For the text-containing cell, return its midpoint in (x, y) coordinate format. 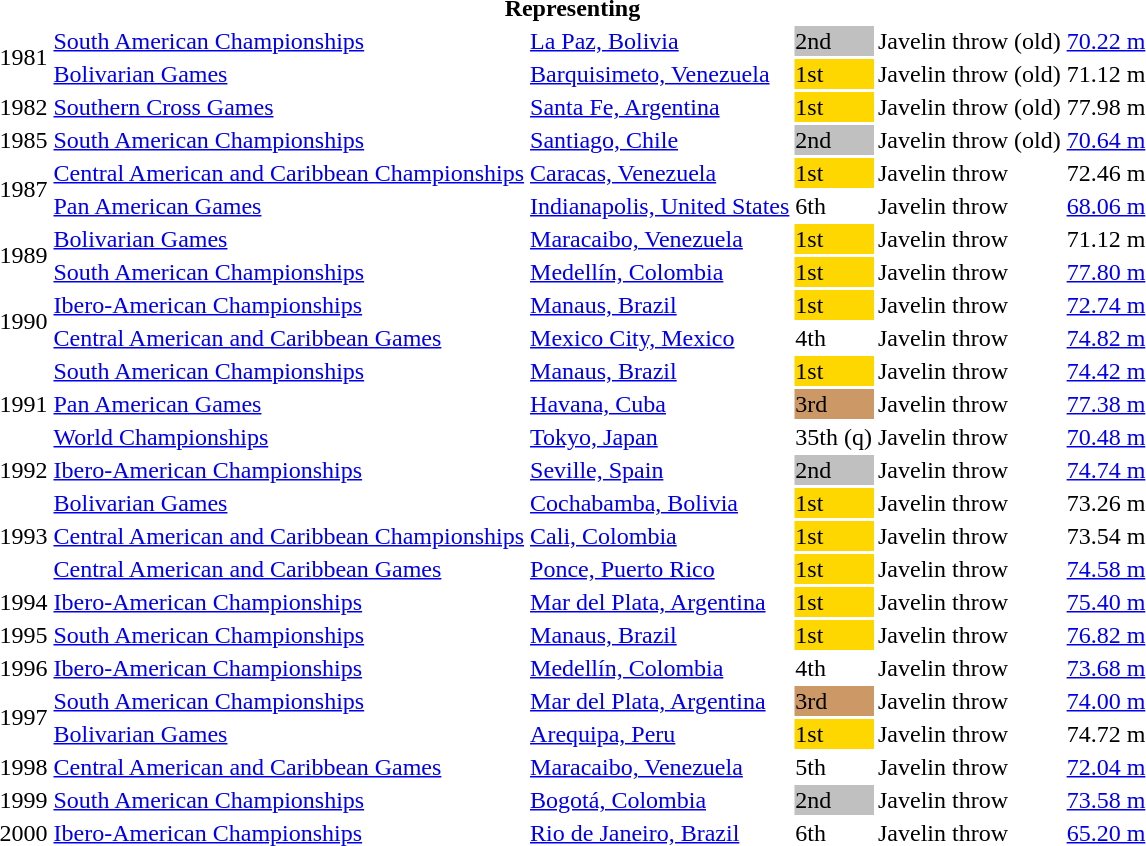
35th (q) (834, 437)
6th (834, 206)
World Championships (289, 437)
Bogotá, Colombia (660, 800)
Arequipa, Peru (660, 734)
Indianapolis, United States (660, 206)
Cali, Colombia (660, 536)
Southern Cross Games (289, 107)
Caracas, Venezuela (660, 173)
Ponce, Puerto Rico (660, 569)
Tokyo, Japan (660, 437)
Santa Fe, Argentina (660, 107)
Barquisimeto, Venezuela (660, 74)
Havana, Cuba (660, 404)
5th (834, 767)
Mexico City, Mexico (660, 338)
La Paz, Bolivia (660, 41)
Cochabamba, Bolivia (660, 503)
Santiago, Chile (660, 140)
Seville, Spain (660, 470)
